Extract the (x, y) coordinate from the center of the cell holding the provided text.  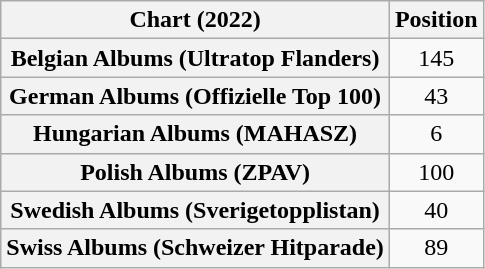
Hungarian Albums (MAHASZ) (196, 134)
145 (436, 58)
Belgian Albums (Ultratop Flanders) (196, 58)
Polish Albums (ZPAV) (196, 172)
Swedish Albums (Sverigetopplistan) (196, 210)
40 (436, 210)
Chart (2022) (196, 20)
100 (436, 172)
6 (436, 134)
43 (436, 96)
Swiss Albums (Schweizer Hitparade) (196, 248)
89 (436, 248)
Position (436, 20)
German Albums (Offizielle Top 100) (196, 96)
